Output the [x, y] coordinate of the center of the cell containing the given text.  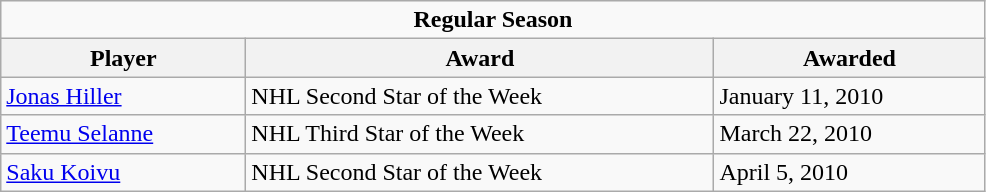
January 11, 2010 [850, 96]
Saku Koivu [124, 172]
Teemu Selanne [124, 134]
Player [124, 58]
March 22, 2010 [850, 134]
Awarded [850, 58]
Regular Season [493, 20]
Jonas Hiller [124, 96]
Award [480, 58]
April 5, 2010 [850, 172]
NHL Third Star of the Week [480, 134]
